From the cell containing the given text, extract its center point as [X, Y] coordinate. 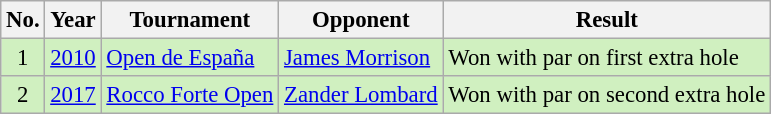
Won with par on first extra hole [607, 58]
2017 [73, 95]
2010 [73, 58]
Result [607, 20]
Tournament [190, 20]
No. [23, 20]
Open de España [190, 58]
Year [73, 20]
Opponent [361, 20]
2 [23, 95]
James Morrison [361, 58]
1 [23, 58]
Zander Lombard [361, 95]
Won with par on second extra hole [607, 95]
Rocco Forte Open [190, 95]
